Extract the [X, Y] coordinate from the center of the cell holding the provided text.  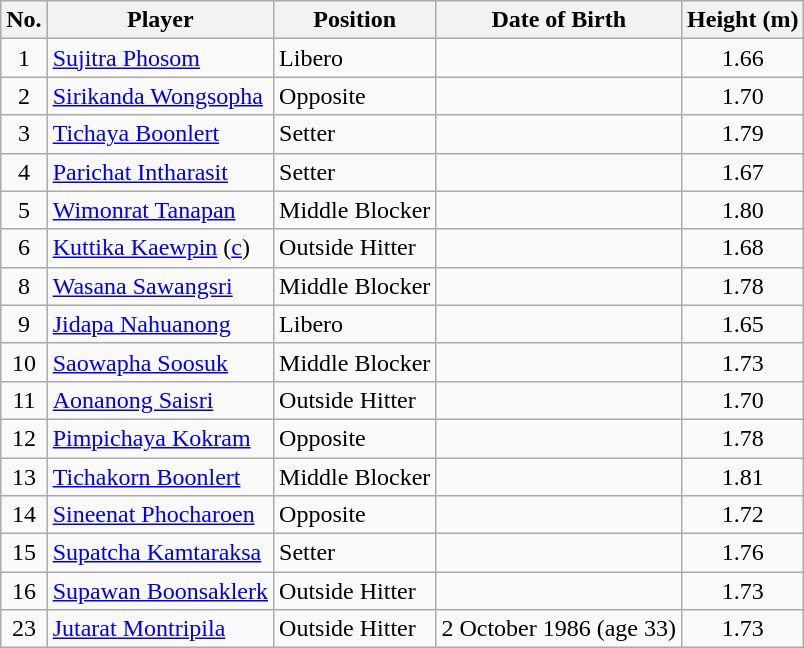
1.68 [743, 248]
Supawan Boonsaklerk [160, 591]
9 [24, 324]
23 [24, 629]
6 [24, 248]
No. [24, 20]
2 [24, 96]
8 [24, 286]
3 [24, 134]
1.72 [743, 515]
11 [24, 400]
Sineenat Phocharoen [160, 515]
Position [355, 20]
Wasana Sawangsri [160, 286]
Tichaya Boonlert [160, 134]
16 [24, 591]
Date of Birth [559, 20]
Jutarat Montripila [160, 629]
1.65 [743, 324]
1.81 [743, 477]
5 [24, 210]
1 [24, 58]
Aonanong Saisri [160, 400]
10 [24, 362]
4 [24, 172]
Kuttika Kaewpin (c) [160, 248]
1.79 [743, 134]
14 [24, 515]
Tichakorn Boonlert [160, 477]
13 [24, 477]
1.67 [743, 172]
Parichat Intharasit [160, 172]
Sujitra Phosom [160, 58]
2 October 1986 (age 33) [559, 629]
1.80 [743, 210]
Jidapa Nahuanong [160, 324]
1.76 [743, 553]
12 [24, 438]
1.66 [743, 58]
Supatcha Kamtaraksa [160, 553]
Height (m) [743, 20]
Sirikanda Wongsopha [160, 96]
15 [24, 553]
Saowapha Soosuk [160, 362]
Pimpichaya Kokram [160, 438]
Player [160, 20]
Wimonrat Tanapan [160, 210]
